Identify which cell holds the provided text, then report its (x, y) central coordinate. 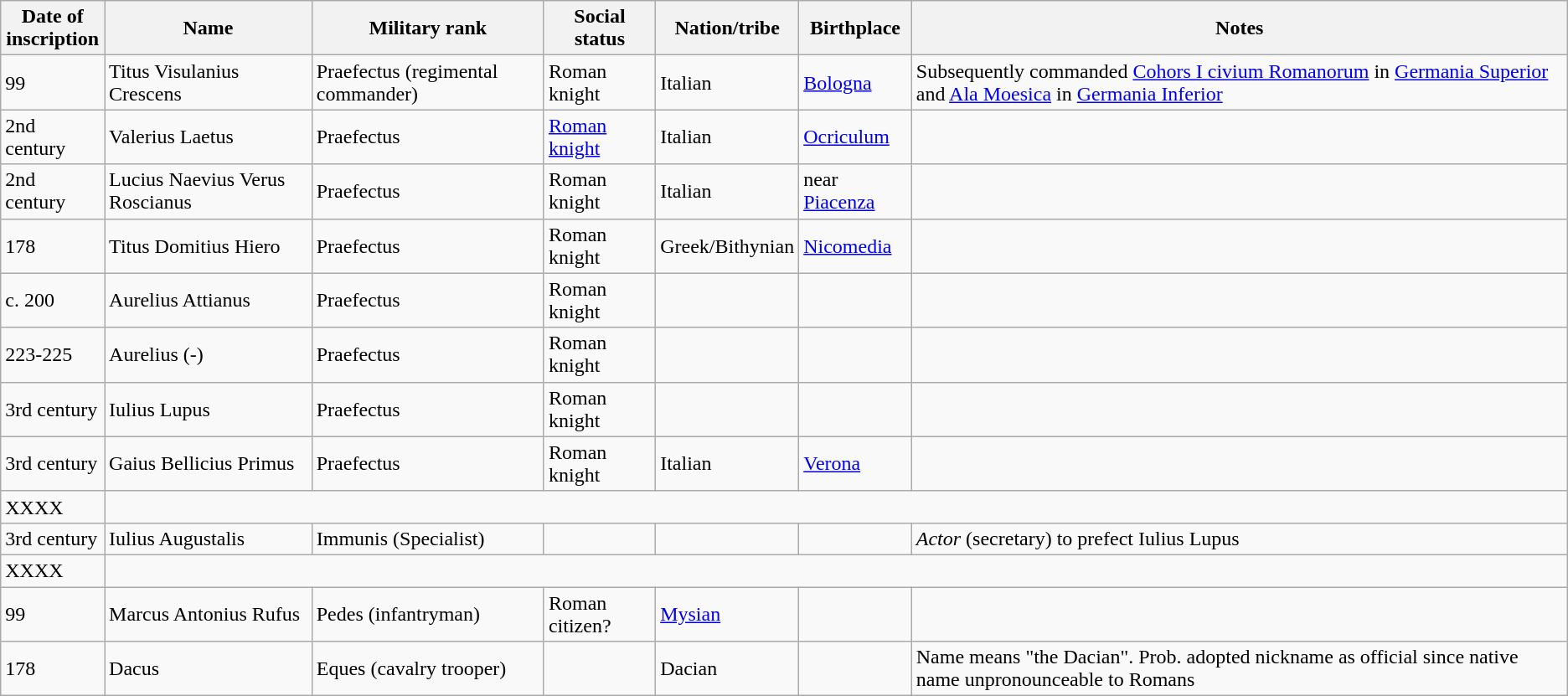
Immunis (Specialist) (427, 539)
Roman citizen? (600, 613)
Nicomedia (856, 246)
Ocriculum (856, 137)
Gaius Bellicius Primus (209, 464)
Dacus (209, 668)
Lucius Naevius Verus Roscianus (209, 191)
Titus Domitius Hiero (209, 246)
Iulius Augustalis (209, 539)
Social status (600, 28)
Eques (cavalry trooper) (427, 668)
223-225 (53, 355)
Mysian (727, 613)
Name means "the Dacian". Prob. adopted nickname as official since native name unpronounceable to Romans (1240, 668)
Subsequently commanded Cohors I civium Romanorum in Germania Superior and Ala Moesica in Germania Inferior (1240, 82)
Aurelius (-) (209, 355)
Greek/Bithynian (727, 246)
Iulius Lupus (209, 409)
Pedes (infantryman) (427, 613)
Birthplace (856, 28)
Marcus Antonius Rufus (209, 613)
near Piacenza (856, 191)
Nation/tribe (727, 28)
Notes (1240, 28)
Verona (856, 464)
Praefectus (regimental commander) (427, 82)
Military rank (427, 28)
Date ofinscription (53, 28)
c. 200 (53, 300)
Aurelius Attianus (209, 300)
Valerius Laetus (209, 137)
Bologna (856, 82)
Dacian (727, 668)
Titus Visulanius Crescens (209, 82)
Actor (secretary) to prefect Iulius Lupus (1240, 539)
Name (209, 28)
